Scan for the cell matching the given text and deliver its (X, Y) coordinate at center. 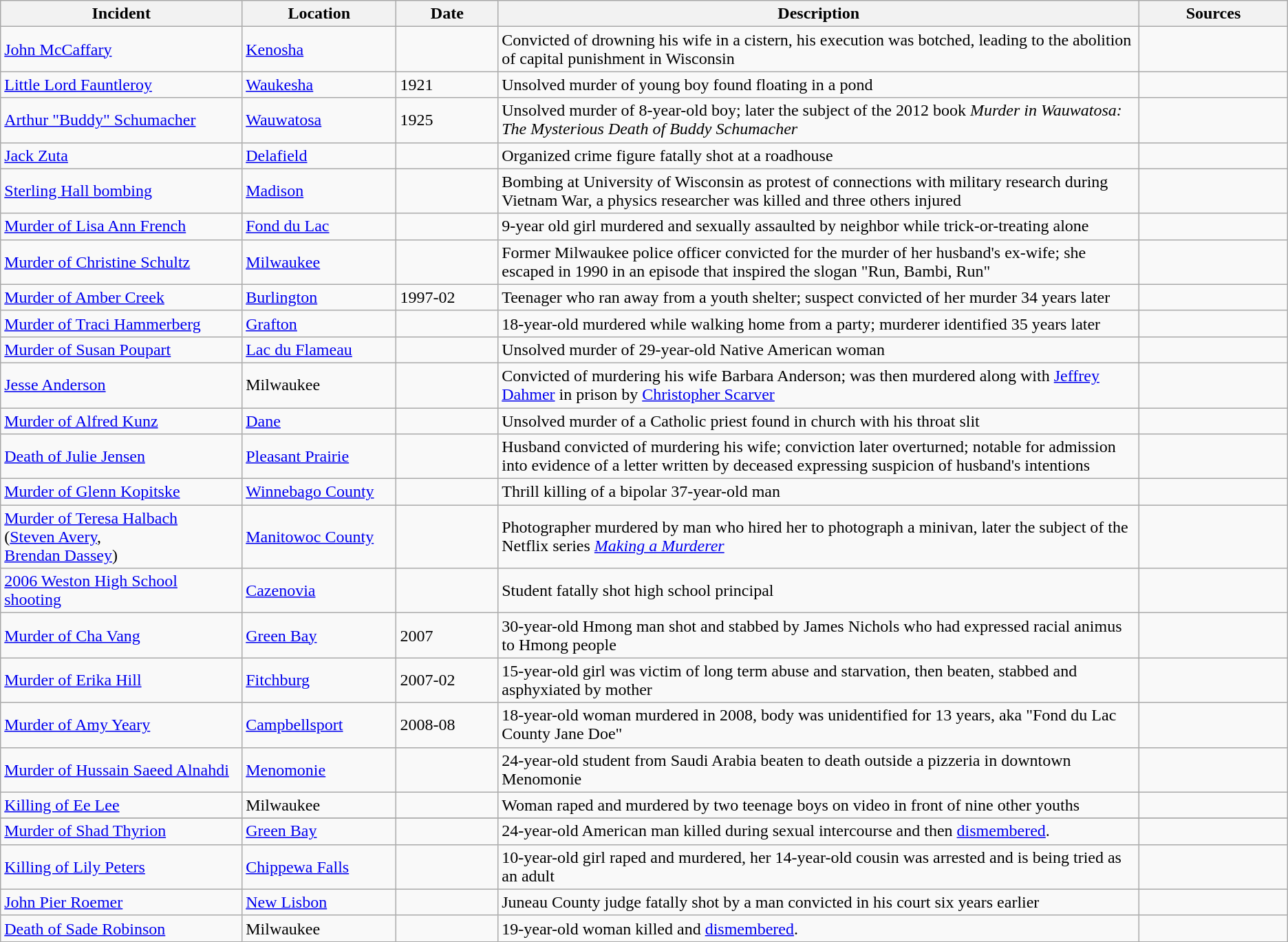
2006 Weston High School shooting (121, 590)
Death of Julie Jensen (121, 457)
John McCaffary (121, 50)
Dane (319, 420)
Menomonie (319, 769)
Unsolved murder of a Catholic priest found in church with his throat slit (819, 420)
18-year-old woman murdered in 2008, body was unidentified for 13 years, aka "Fond du Lac County Jane Doe" (819, 725)
Winnebago County (319, 492)
Convicted of murdering his wife Barbara Anderson; was then murdered along with Jeffrey Dahmer in prison by Christopher Scarver (819, 385)
Campbellsport (319, 725)
Little Lord Fauntleroy (121, 85)
Murder of Teresa Halbach(Steven Avery,Brendan Dassey) (121, 537)
Kenosha (319, 50)
Sterling Hall bombing (121, 191)
Murder of Lisa Ann French (121, 226)
Murder of Amber Creek (121, 297)
Description (819, 14)
Murder of Hussain Saeed Alnahdi (121, 769)
1921 (447, 85)
Murder of Shad Thyrion (121, 831)
Murder of Alfred Kunz (121, 420)
Killing of Ee Lee (121, 805)
18-year-old murdered while walking home from a party; murderer identified 35 years later (819, 323)
Waukesha (319, 85)
Murder of Cha Vang (121, 636)
19-year-old woman killed and dismembered. (819, 928)
Wauwatosa (319, 120)
Killing of Lily Peters (121, 867)
Murder of Susan Poupart (121, 350)
Sources (1214, 14)
Delafield (319, 156)
9-year old girl murdered and sexually assaulted by neighbor while trick-or-treating alone (819, 226)
Fitchburg (319, 680)
Fond du Lac (319, 226)
Murder of Amy Yeary (121, 725)
Woman raped and murdered by two teenage boys on video in front of nine other youths (819, 805)
Date (447, 14)
10-year-old girl raped and murdered, her 14-year-old cousin was arrested and is being tried as an adult (819, 867)
Madison (319, 191)
Teenager who ran away from a youth shelter; suspect convicted of her murder 34 years later (819, 297)
New Lisbon (319, 902)
Jack Zuta (121, 156)
Chippewa Falls (319, 867)
Grafton (319, 323)
Murder of Glenn Kopitske (121, 492)
Manitowoc County (319, 537)
Juneau County judge fatally shot by a man convicted in his court six years earlier (819, 902)
Convicted of drowning his wife in a cistern, his execution was botched, leading to the abolition of capital punishment in Wisconsin (819, 50)
Murder of Christine Schultz (121, 261)
Location (319, 14)
Student fatally shot high school principal (819, 590)
2008-08 (447, 725)
Thrill killing of a bipolar 37-year-old man (819, 492)
Incident (121, 14)
Death of Sade Robinson (121, 928)
1997-02 (447, 297)
1925 (447, 120)
Burlington (319, 297)
Pleasant Prairie (319, 457)
Cazenovia (319, 590)
24-year-old student from Saudi Arabia beaten to death outside a pizzeria in downtown Menomonie (819, 769)
Jesse Anderson (121, 385)
Arthur "Buddy" Schumacher (121, 120)
2007-02 (447, 680)
Unsolved murder of 8-year-old boy; later the subject of the 2012 book Murder in Wauwatosa: The Mysterious Death of Buddy Schumacher (819, 120)
Organized crime figure fatally shot at a roadhouse (819, 156)
30-year-old Hmong man shot and stabbed by James Nichols who had expressed racial animus to Hmong people (819, 636)
John Pier Roemer (121, 902)
Murder of Traci Hammerberg (121, 323)
Lac du Flameau (319, 350)
24-year-old American man killed during sexual intercourse and then dismembered. (819, 831)
2007 (447, 636)
15-year-old girl was victim of long term abuse and starvation, then beaten, stabbed and asphyxiated by mother (819, 680)
Unsolved murder of young boy found floating in a pond (819, 85)
Photographer murdered by man who hired her to photograph a minivan, later the subject of the Netflix series Making a Murderer (819, 537)
Unsolved murder of 29-year-old Native American woman (819, 350)
Murder of Erika Hill (121, 680)
